Search for the cell housing the specified text and yield its [x, y] center coordinate. 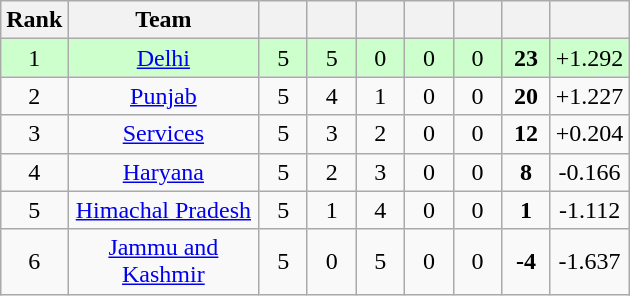
+0.204 [590, 134]
-4 [526, 262]
Rank [34, 20]
+1.227 [590, 96]
Services [164, 134]
20 [526, 96]
+1.292 [590, 58]
Himachal Pradesh [164, 210]
23 [526, 58]
Team [164, 20]
Punjab [164, 96]
Jammu and Kashmir [164, 262]
Haryana [164, 172]
8 [526, 172]
-1.637 [590, 262]
-0.166 [590, 172]
6 [34, 262]
Delhi [164, 58]
-1.112 [590, 210]
12 [526, 134]
